Return the (X, Y) coordinate for the center point of the cell that contains the specified text.  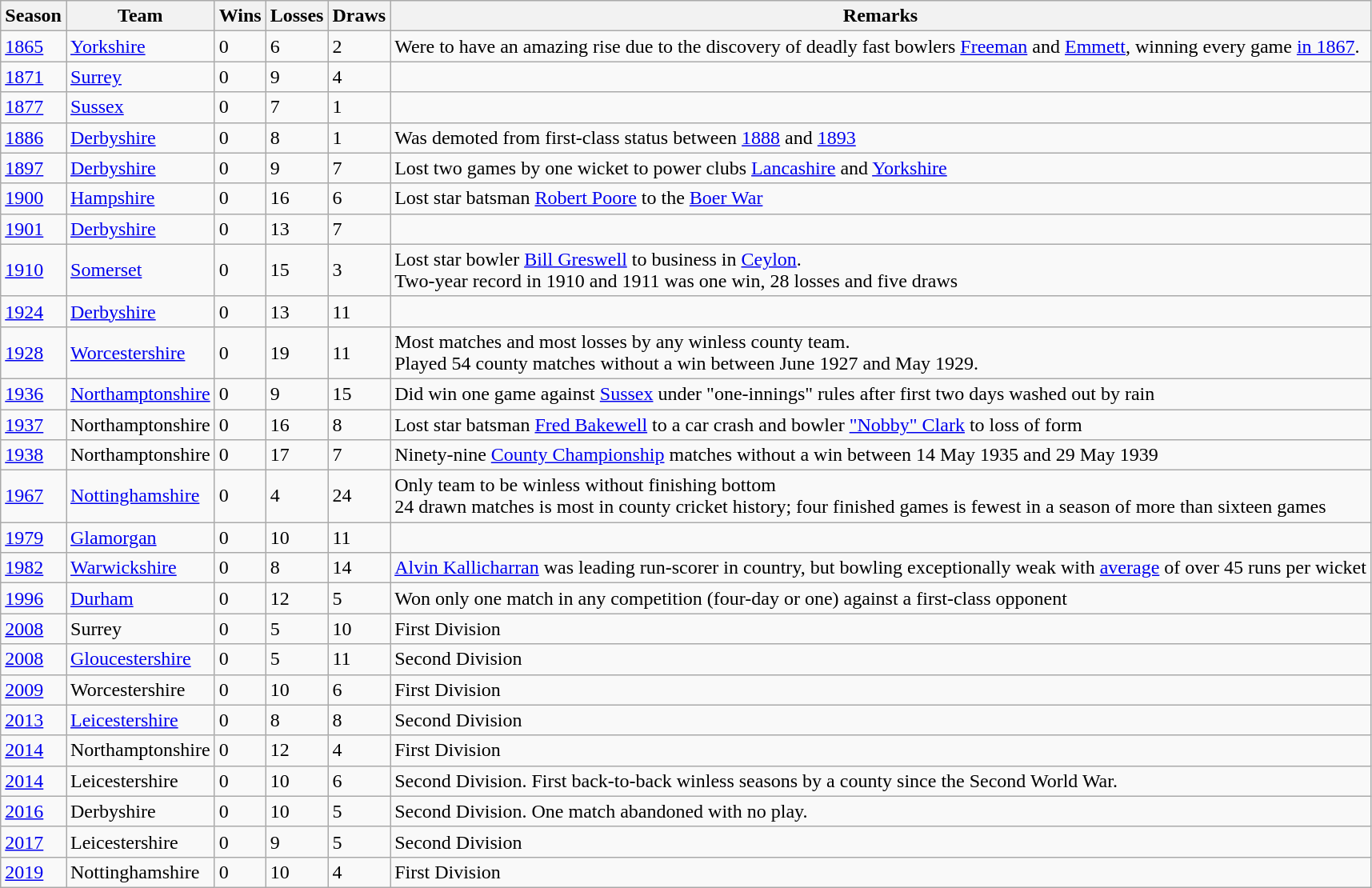
1938 (34, 455)
Wins (240, 16)
Durham (140, 598)
24 (359, 496)
Lost star bowler Bill Greswell to business in Ceylon.Two-year record in 1910 and 1911 was one win, 28 losses and five draws (881, 270)
Sussex (140, 107)
19 (297, 352)
Gloucestershire (140, 659)
1936 (34, 394)
Season (34, 16)
2016 (34, 811)
Won only one match in any competition (four-day or one) against a first-class opponent (881, 598)
2019 (34, 872)
2009 (34, 690)
3 (359, 270)
1871 (34, 77)
Alvin Kallicharran was leading run-scorer in country, but bowling exceptionally weak with average of over 45 runs per wicket (881, 568)
1937 (34, 425)
Lost star batsman Robert Poore to the Boer War (881, 198)
Lost two games by one wicket to power clubs Lancashire and Yorkshire (881, 168)
1967 (34, 496)
1910 (34, 270)
Were to have an amazing rise due to the discovery of deadly fast bowlers Freeman and Emmett, winning every game in 1867. (881, 46)
1897 (34, 168)
Somerset (140, 270)
Warwickshire (140, 568)
1877 (34, 107)
17 (297, 455)
1865 (34, 46)
Losses (297, 16)
Did win one game against Sussex under "one-innings" rules after first two days washed out by rain (881, 394)
Ninety-nine County Championship matches without a win between 14 May 1935 and 29 May 1939 (881, 455)
2 (359, 46)
1982 (34, 568)
2013 (34, 720)
Hampshire (140, 198)
1901 (34, 229)
Most matches and most losses by any winless county team.Played 54 county matches without a win between June 1927 and May 1929. (881, 352)
1924 (34, 311)
Draws (359, 16)
1886 (34, 138)
Was demoted from first-class status between 1888 and 1893 (881, 138)
1928 (34, 352)
14 (359, 568)
2017 (34, 842)
1900 (34, 198)
1996 (34, 598)
Yorkshire (140, 46)
Remarks (881, 16)
Second Division. One match abandoned with no play. (881, 811)
1979 (34, 538)
Second Division. First back-to-back winless seasons by a county since the Second World War. (881, 781)
Glamorgan (140, 538)
Lost star batsman Fred Bakewell to a car crash and bowler "Nobby" Clark to loss of form (881, 425)
Team (140, 16)
